Detect which cell encompasses the target text, then output its [x, y] center coordinate. 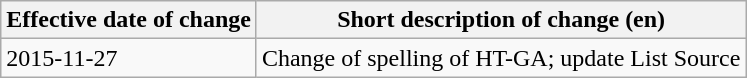
2015-11-27 [129, 58]
Effective date of change [129, 20]
Short description of change (en) [500, 20]
Change of spelling of HT-GA; update List Source [500, 58]
